Detect which cell encompasses the target text, then output its (X, Y) center coordinate. 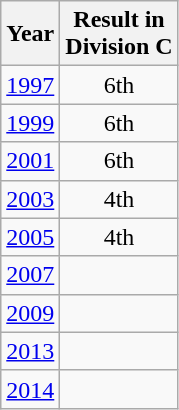
2003 (30, 199)
2013 (30, 351)
Result inDivision C (119, 34)
2009 (30, 313)
Year (30, 34)
1999 (30, 123)
2001 (30, 161)
2005 (30, 237)
2014 (30, 389)
2007 (30, 275)
1997 (30, 85)
